Detect which cell encompasses the target text, then output its [X, Y] center coordinate. 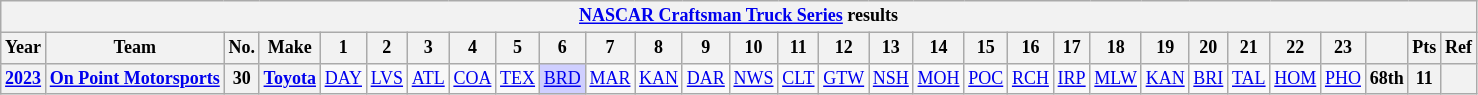
15 [986, 48]
9 [706, 48]
30 [242, 78]
ATL [428, 78]
IRP [1072, 78]
10 [754, 48]
Ref [1459, 48]
LVS [386, 78]
RCH [1031, 78]
4 [472, 48]
8 [659, 48]
13 [890, 48]
3 [428, 48]
20 [1208, 48]
MOH [938, 78]
Pts [1424, 48]
1 [343, 48]
2 [386, 48]
Toyota [290, 78]
Team [134, 48]
18 [1116, 48]
GTW [844, 78]
TEX [518, 78]
17 [1072, 48]
POC [986, 78]
BRI [1208, 78]
On Point Motorsports [134, 78]
TAL [1249, 78]
PHO [1344, 78]
5 [518, 48]
NASCAR Craftsman Truck Series results [739, 16]
23 [1344, 48]
DAY [343, 78]
No. [242, 48]
DAR [706, 78]
14 [938, 48]
Year [24, 48]
22 [1296, 48]
68th [1386, 78]
NWS [754, 78]
16 [1031, 48]
7 [610, 48]
19 [1165, 48]
Make [290, 48]
12 [844, 48]
BRD [562, 78]
NSH [890, 78]
6 [562, 48]
2023 [24, 78]
MLW [1116, 78]
HOM [1296, 78]
COA [472, 78]
21 [1249, 48]
MAR [610, 78]
CLT [798, 78]
